Return the [x, y] coordinate for the center point of the cell that contains the specified text.  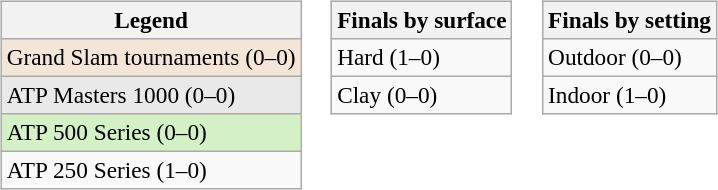
Outdoor (0–0) [630, 57]
Indoor (1–0) [630, 95]
ATP Masters 1000 (0–0) [151, 95]
Finals by setting [630, 20]
Legend [151, 20]
Clay (0–0) [422, 95]
Hard (1–0) [422, 57]
Finals by surface [422, 20]
Grand Slam tournaments (0–0) [151, 57]
ATP 500 Series (0–0) [151, 133]
ATP 250 Series (1–0) [151, 171]
